Search for the cell housing the specified text and yield its (X, Y) center coordinate. 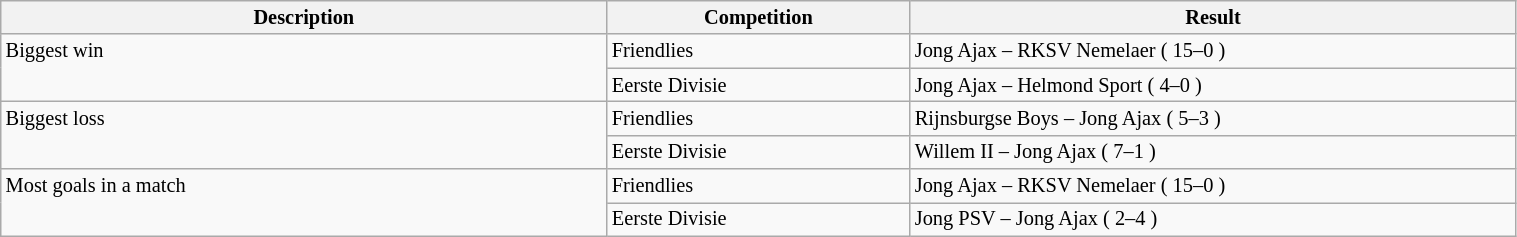
Jong PSV – Jong Ajax ( 2–4 ) (1213, 219)
Biggest loss (304, 134)
Competition (758, 17)
Rijnsburgse Boys – Jong Ajax ( 5–3 ) (1213, 118)
Description (304, 17)
Result (1213, 17)
Willem II – Jong Ajax ( 7–1 ) (1213, 152)
Biggest win (304, 68)
Most goals in a match (304, 202)
Jong Ajax – Helmond Sport ( 4–0 ) (1213, 85)
